Determine the [X, Y] coordinate at the center of the cell enclosing the given text.  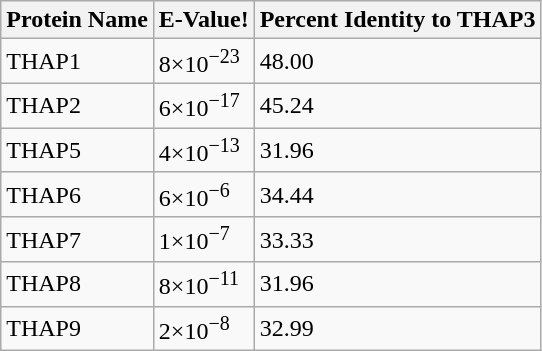
48.00 [398, 62]
4×10−13 [204, 150]
2×10−8 [204, 328]
THAP5 [78, 150]
THAP6 [78, 194]
E-Value! [204, 20]
THAP7 [78, 240]
Percent Identity to THAP3 [398, 20]
6×10−6 [204, 194]
32.99 [398, 328]
6×10−17 [204, 106]
Protein Name [78, 20]
THAP2 [78, 106]
8×10−11 [204, 284]
THAP1 [78, 62]
34.44 [398, 194]
8×10−23 [204, 62]
THAP8 [78, 284]
33.33 [398, 240]
1×10−7 [204, 240]
THAP9 [78, 328]
45.24 [398, 106]
